For the text-containing cell, return its midpoint in (X, Y) coordinate format. 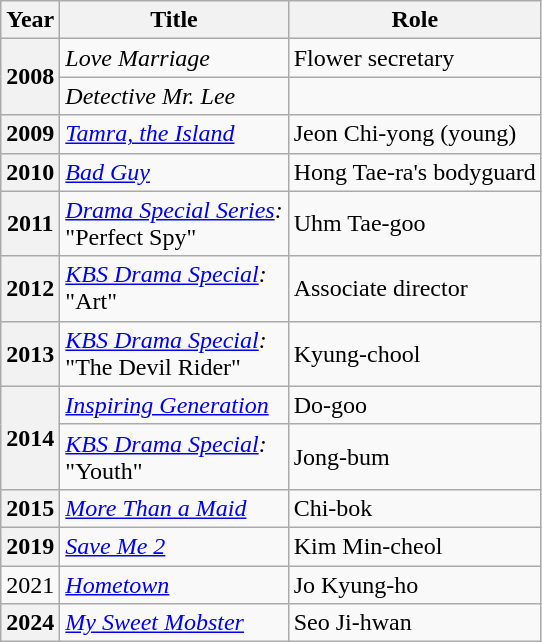
Drama Special Series:"Perfect Spy" (174, 224)
Role (414, 20)
2010 (30, 172)
Kyung-chool (414, 354)
My Sweet Mobster (174, 623)
Year (30, 20)
2011 (30, 224)
2019 (30, 546)
Detective Mr. Lee (174, 96)
2014 (30, 438)
Seo Ji-hwan (414, 623)
2008 (30, 77)
Tamra, the Island (174, 134)
More Than a Maid (174, 508)
Kim Min-cheol (414, 546)
Jeon Chi-yong (young) (414, 134)
2024 (30, 623)
Associate director (414, 288)
Chi-bok (414, 508)
2021 (30, 585)
Flower secretary (414, 58)
2015 (30, 508)
2013 (30, 354)
Jo Kyung-ho (414, 585)
KBS Drama Special:"Art" (174, 288)
Hong Tae-ra's bodyguard (414, 172)
Save Me 2 (174, 546)
Jong-bum (414, 456)
Title (174, 20)
Inspiring Generation (174, 405)
2012 (30, 288)
Bad Guy (174, 172)
KBS Drama Special:"Youth" (174, 456)
Do-goo (414, 405)
Hometown (174, 585)
Uhm Tae-goo (414, 224)
Love Marriage (174, 58)
KBS Drama Special:"The Devil Rider" (174, 354)
2009 (30, 134)
